Scan for the cell matching the given text and deliver its [X, Y] coordinate at center. 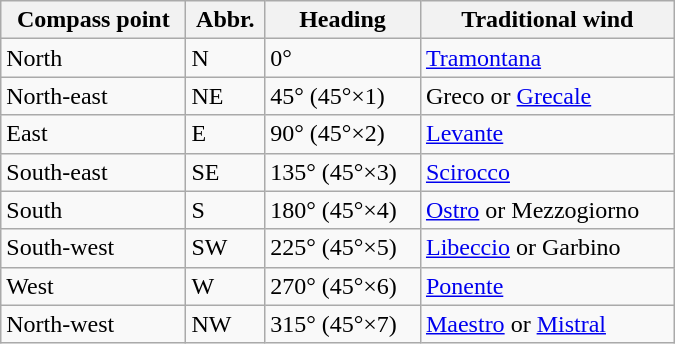
NW [226, 324]
270° (45°×6) [343, 286]
North-east [94, 96]
South [94, 210]
E [226, 134]
Maestro or Mistral [547, 324]
180° (45°×4) [343, 210]
Compass point [94, 20]
Heading [343, 20]
South-west [94, 248]
W [226, 286]
315° (45°×7) [343, 324]
N [226, 58]
East [94, 134]
135° (45°×3) [343, 172]
0° [343, 58]
90° (45°×2) [343, 134]
Abbr. [226, 20]
SE [226, 172]
Scirocco [547, 172]
Greco or Grecale [547, 96]
Levante [547, 134]
Ponente [547, 286]
Libeccio or Garbino [547, 248]
SW [226, 248]
Ostro or Mezzogiorno [547, 210]
Traditional wind [547, 20]
45° (45°×1) [343, 96]
North-west [94, 324]
225° (45°×5) [343, 248]
NE [226, 96]
South-east [94, 172]
Tramontana [547, 58]
North [94, 58]
West [94, 286]
S [226, 210]
